Search for the cell housing the specified text and yield its (X, Y) center coordinate. 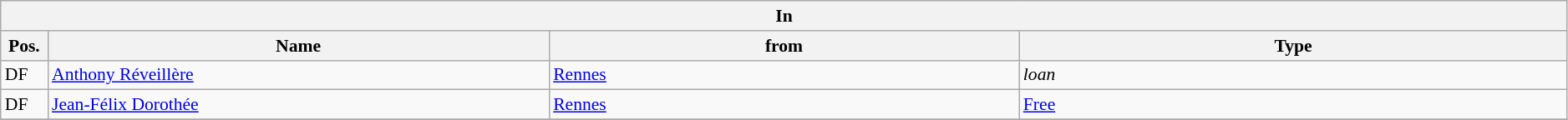
loan (1293, 75)
Pos. (24, 46)
from (784, 46)
Jean-Félix Dorothée (298, 105)
In (784, 16)
Type (1293, 46)
Anthony Réveillère (298, 75)
Name (298, 46)
Free (1293, 105)
